Capture the cell that displays the provided text and extract its [x, y] central coordinate. 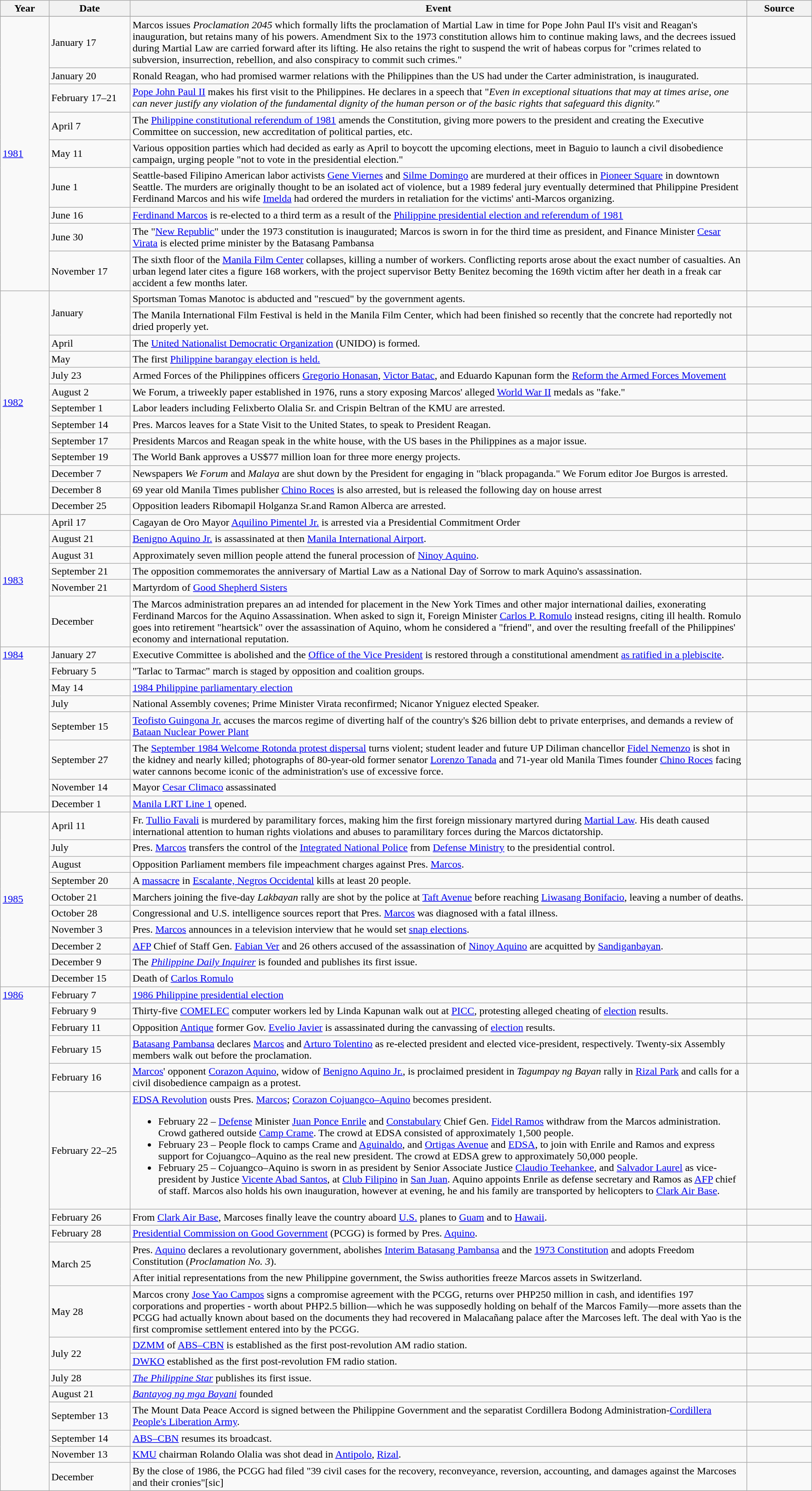
February 11 [89, 1027]
August [89, 864]
February 7 [89, 995]
"Tarlac to Tarmac" march is staged by opposition and coalition groups. [439, 671]
1986 Philippine presidential election [439, 995]
Benigno Aquino Jr. is assassinated at then Manila International Airport. [439, 539]
January 20 [89, 76]
November 14 [89, 787]
February 15 [89, 1050]
Year [25, 9]
Ferdinand Marcos is re-elected to a third term as a result of the Philippine presidential election and referendum of 1981 [439, 215]
December 2 [89, 946]
Cagayan de Oro Mayor Aquilino Pimentel Jr. is arrested via a Presidential Commitment Order [439, 522]
69 year old Manila Times publisher Chino Roces is also arrested, but is released the following day on house arrest [439, 490]
The opposition commemorates the anniversary of Martial Law as a National Day of Sorrow to mark Aquino's assassination. [439, 571]
April 17 [89, 522]
December 8 [89, 490]
December 25 [89, 506]
April [89, 343]
Presidents Marcos and Reagan speak in the white house, with the US bases in the Philippines as a major issue. [439, 441]
April 7 [89, 126]
May [89, 359]
September 13 [89, 1416]
1986 [25, 1239]
The World Bank approves a US$77 million loan for three more energy projects. [439, 457]
Manila LRT Line 1 opened. [439, 804]
December 1 [89, 804]
After initial representations from the new Philippine government, the Swiss authorities freeze Marcos assets in Switzerland. [439, 1278]
April 11 [89, 826]
Executive Committee is abolished and the Office of the Vice President is restored through a constitutional amendment as ratified in a plebiscite. [439, 655]
July 22 [89, 1353]
August 2 [89, 392]
Death of Carlos Romulo [439, 979]
September 17 [89, 441]
November 3 [89, 929]
May 14 [89, 688]
June 30 [89, 237]
May 28 [89, 1311]
Congressional and U.S. intelligence sources report that Pres. Marcos was diagnosed with a fatal illness. [439, 913]
February 26 [89, 1217]
Armed Forces of the Philippines officers Gregorio Honasan, Victor Batac, and Eduardo Kapunan form the Reform the Armed Forces Movement [439, 376]
September 15 [89, 726]
September 19 [89, 457]
The Philippine Star publishes its first issue. [439, 1377]
February 16 [89, 1077]
From Clark Air Base, Marcoses finally leave the country aboard U.S. planes to Guam and to Hawaii. [439, 1217]
February 9 [89, 1011]
October 28 [89, 913]
ABS–CBN resumes its broadcast. [439, 1438]
Ronald Reagan, who had promised warmer relations with the Philippines than the US had under the Carter administration, is inaugurated. [439, 76]
1985 [25, 899]
Pres. Marcos transfers the control of the Integrated National Police from Defense Ministry to the presidential control. [439, 848]
December 7 [89, 473]
November 13 [89, 1455]
DZMM of ABS–CBN is established as the first post-revolution AM radio station. [439, 1345]
February 22–25 [89, 1150]
July 28 [89, 1377]
Marchers joining the five-day Lakbayan rally are shot by the police at Taft Avenue before reaching Liwasang Bonifacio, leaving a number of deaths. [439, 897]
October 21 [89, 897]
AFP Chief of Staff Gen. Fabian Ver and 26 others accused of the assassination of Ninoy Aquino are acquitted by Sandiganbayan. [439, 946]
Presidential Commission on Good Government (PCGG) is formed by Pres. Aquino. [439, 1234]
1984 [25, 730]
Sportsman Tomas Manotoc is abducted and "rescued" by the government agents. [439, 299]
March 25 [89, 1264]
Newspapers We Forum and Malaya are shut down by the President for engaging in "black propaganda." We Forum editor Joe Burgos is arrested. [439, 473]
Approximately seven million people attend the funeral procession of Ninoy Aquino. [439, 555]
Date [89, 9]
September 1 [89, 408]
The first Philippine barangay election is held. [439, 359]
Thirty-five COMELEC computer workers led by Linda Kapunan walk out at PICC, protesting alleged cheating of election results. [439, 1011]
1984 Philippine parliamentary election [439, 688]
August 31 [89, 555]
KMU chairman Rolando Olalia was shot dead in Antipolo, Rizal. [439, 1455]
February 28 [89, 1234]
November 21 [89, 587]
December 9 [89, 962]
January 17 [89, 42]
The United Nationalist Democratic Organization (UNIDO) is formed. [439, 343]
July 23 [89, 376]
1982 [25, 402]
Source [779, 9]
Opposition Antique former Gov. Evelio Javier is assassinated during the canvassing of election results. [439, 1027]
Bantayog ng mga Bayani founded [439, 1394]
February 5 [89, 671]
Mayor Cesar Climaco assassinated [439, 787]
January [89, 313]
June 16 [89, 215]
Labor leaders including Felixberto Olalia Sr. and Crispin Beltran of the KMU are arrested. [439, 408]
Martyrdom of Good Shepherd Sisters [439, 587]
Event [439, 9]
September 21 [89, 571]
Pres. Marcos leaves for a State Visit to the United States, to speak to President Reagan. [439, 425]
1981 [25, 154]
DWKO established as the first post-revolution FM radio station. [439, 1361]
We Forum, a triweekly paper established in 1976, runs a story exposing Marcos' alleged World War II medals as "fake." [439, 392]
Opposition leaders Ribomapil Holganza Sr.and Ramon Alberca are arrested. [439, 506]
November 17 [89, 271]
Pres. Marcos announces in a television interview that he would set snap elections. [439, 929]
December 15 [89, 979]
Opposition Parliament members file impeachment charges against Pres. Marcos. [439, 864]
A massacre in Escalante, Negros Occidental kills at least 20 people. [439, 880]
September 20 [89, 880]
The Philippine Daily Inquirer is founded and publishes its first issue. [439, 962]
January 27 [89, 655]
1983 [25, 580]
February 17–21 [89, 98]
May 11 [89, 153]
June 1 [89, 187]
September 27 [89, 760]
National Assembly covenes; Prime Minister Virata reconfirmed; Nicanor Yniguez elected Speaker. [439, 704]
